Return (x, y) of the center of cell containing provided text 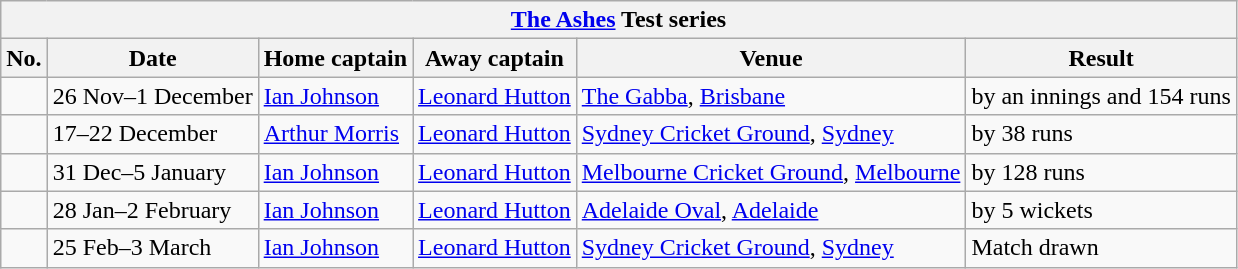
Result (1101, 58)
Melbourne Cricket Ground, Melbourne (771, 172)
Date (152, 58)
The Gabba, Brisbane (771, 96)
by 128 runs (1101, 172)
Adelaide Oval, Adelaide (771, 210)
31 Dec–5 January (152, 172)
Away captain (495, 58)
The Ashes Test series (619, 20)
26 Nov–1 December (152, 96)
Match drawn (1101, 248)
Arthur Morris (335, 134)
28 Jan–2 February (152, 210)
by 38 runs (1101, 134)
No. (24, 58)
by an innings and 154 runs (1101, 96)
Venue (771, 58)
25 Feb–3 March (152, 248)
17–22 December (152, 134)
Home captain (335, 58)
by 5 wickets (1101, 210)
